Locate the cell with the specified text and output its [X, Y] center coordinate. 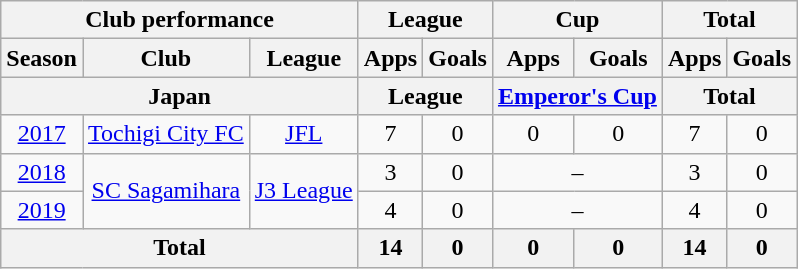
SC Sagamihara [166, 191]
Club performance [180, 20]
J3 League [304, 191]
Club [166, 58]
2018 [42, 172]
2017 [42, 134]
2019 [42, 210]
JFL [304, 134]
Cup [577, 20]
Tochigi City FC [166, 134]
Emperor's Cup [577, 96]
Season [42, 58]
Japan [180, 96]
